Pinpoint the cell where the given text exists, returning its [x, y] midpoint coordinate. 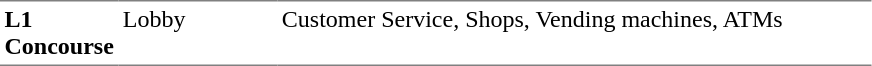
Lobby [198, 33]
L1Concourse [59, 33]
Customer Service, Shops, Vending machines, ATMs [574, 33]
